For the text-containing cell, return its midpoint in [x, y] coordinate format. 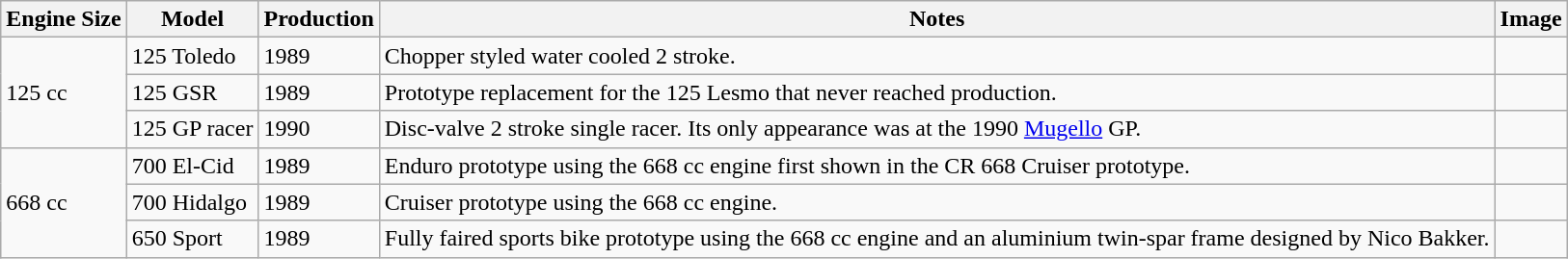
668 cc [64, 202]
Production [318, 19]
Prototype replacement for the 125 Lesmo that never reached production. [937, 92]
Fully faired sports bike prototype using the 668 cc engine and an aluminium twin-spar frame designed by Nico Bakker. [937, 239]
Model [193, 19]
125 GSR [193, 92]
Image [1531, 19]
Enduro prototype using the 668 cc engine first shown in the CR 668 Cruiser prototype. [937, 166]
125 Toledo [193, 56]
Engine Size [64, 19]
700 El-Cid [193, 166]
Chopper styled water cooled 2 stroke. [937, 56]
700 Hidalgo [193, 202]
1990 [318, 129]
Disc-valve 2 stroke single racer. Its only appearance was at the 1990 Mugello GP. [937, 129]
125 GP racer [193, 129]
125 cc [64, 92]
Cruiser prototype using the 668 cc engine. [937, 202]
Notes [937, 19]
650 Sport [193, 239]
